Capture the cell that displays the provided text and extract its [x, y] central coordinate. 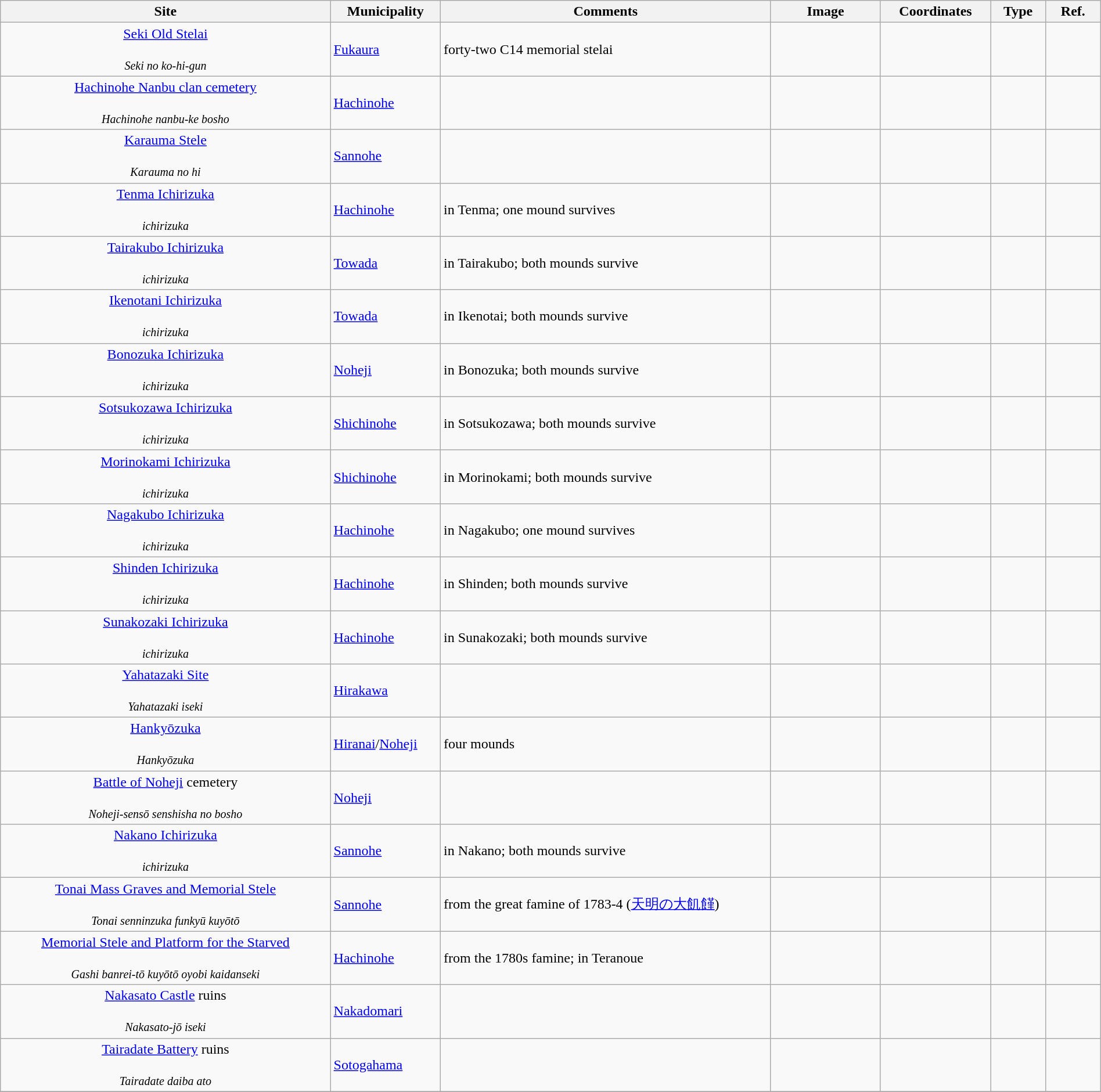
Tenma Ichirizukaichirizuka [165, 210]
Sunakozaki Ichirizukaichirizuka [165, 637]
HankyōzukaHankyōzuka [165, 744]
Nakano Ichirizukaichirizuka [165, 851]
Tairadate Battery ruinsTairadate daiba ato [165, 1065]
Hirakawa [386, 691]
Karauma SteleKarauma no hi [165, 156]
Image [826, 12]
in Bonozuka; both mounds survive [606, 370]
in Sotsukozawa; both mounds survive [606, 423]
in Morinokami; both mounds survive [606, 477]
Comments [606, 12]
forty-two C14 memorial stelai [606, 49]
Coordinates [935, 12]
Bonozuka Ichirizukaichirizuka [165, 370]
Ref. [1073, 12]
Memorial Stele and Platform for the StarvedGashi banrei-tō kuyōtō oyobi kaidanseki [165, 958]
four mounds [606, 744]
in Shinden; both mounds survive [606, 583]
Ikenotani Ichirizukaichirizuka [165, 316]
Nakadomari [386, 1011]
in Nagakubo; one mound survives [606, 530]
Site [165, 12]
in Nakano; both mounds survive [606, 851]
Seki Old StelaiSeki no ko-hi-gun [165, 49]
from the 1780s famine; in Teranoue [606, 958]
Shinden Ichirizukaichirizuka [165, 583]
Sotsukozawa Ichirizukaichirizuka [165, 423]
Tonai Mass Graves and Memorial SteleTonai senninzuka funkyū kuyōtō [165, 904]
Tairakubo Ichirizukaichirizuka [165, 263]
Sotogahama [386, 1065]
in Ikenotai; both mounds survive [606, 316]
Municipality [386, 12]
Hiranai/Noheji [386, 744]
Fukaura [386, 49]
Yahatazaki SiteYahatazaki iseki [165, 691]
in Sunakozaki; both mounds survive [606, 637]
Type [1019, 12]
Morinokami Ichirizukaichirizuka [165, 477]
Hachinohe Nanbu clan cemeteryHachinohe nanbu-ke bosho [165, 103]
Nakasato Castle ruinsNakasato-jō iseki [165, 1011]
from the great famine of 1783-4 (天明の大飢饉) [606, 904]
in Tenma; one mound survives [606, 210]
Nagakubo Ichirizukaichirizuka [165, 530]
in Tairakubo; both mounds survive [606, 263]
Battle of Noheji cemeteryNoheji-sensō senshisha no bosho [165, 798]
